Search for the cell housing the specified text and yield its [X, Y] center coordinate. 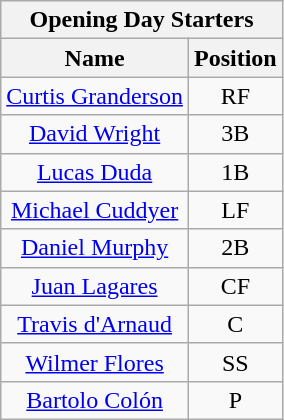
Travis d'Arnaud [95, 324]
Lucas Duda [95, 172]
CF [235, 286]
P [235, 400]
Juan Lagares [95, 286]
SS [235, 362]
LF [235, 210]
RF [235, 96]
Daniel Murphy [95, 248]
Wilmer Flores [95, 362]
David Wright [95, 134]
3B [235, 134]
Curtis Granderson [95, 96]
Position [235, 58]
1B [235, 172]
Michael Cuddyer [95, 210]
Name [95, 58]
C [235, 324]
Opening Day Starters [142, 20]
2B [235, 248]
Bartolo Colón [95, 400]
